Return [x, y] of the center of cell containing provided text 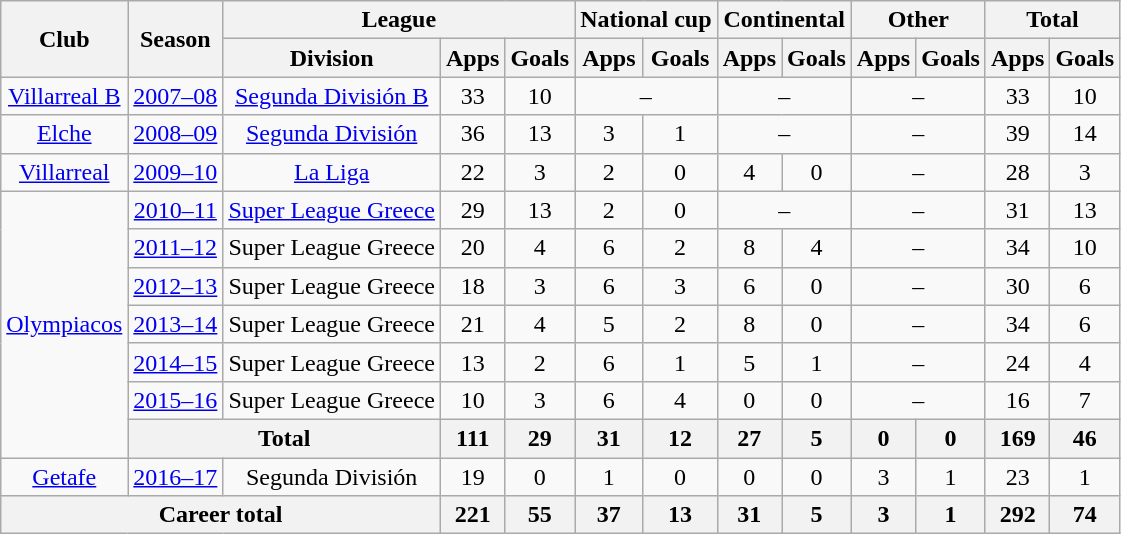
2011–12 [176, 248]
Elche [64, 134]
National cup [646, 20]
Season [176, 39]
23 [1017, 477]
55 [540, 515]
21 [472, 324]
19 [472, 477]
27 [749, 438]
Olympiacos [64, 324]
14 [1085, 134]
46 [1085, 438]
League [399, 20]
22 [472, 172]
Other [918, 20]
30 [1017, 286]
2007–08 [176, 96]
Continental [784, 20]
39 [1017, 134]
24 [1017, 362]
7 [1085, 400]
La Liga [332, 172]
Division [332, 58]
18 [472, 286]
292 [1017, 515]
37 [609, 515]
Getafe [64, 477]
2016–17 [176, 477]
111 [472, 438]
Career total [221, 515]
20 [472, 248]
36 [472, 134]
169 [1017, 438]
2008–09 [176, 134]
2015–16 [176, 400]
12 [680, 438]
2013–14 [176, 324]
Club [64, 39]
2014–15 [176, 362]
Villarreal B [64, 96]
16 [1017, 400]
Villarreal [64, 172]
Segunda División B [332, 96]
2012–13 [176, 286]
2009–10 [176, 172]
221 [472, 515]
74 [1085, 515]
28 [1017, 172]
2010–11 [176, 210]
